From the cell containing the given text, extract its center point as [x, y] coordinate. 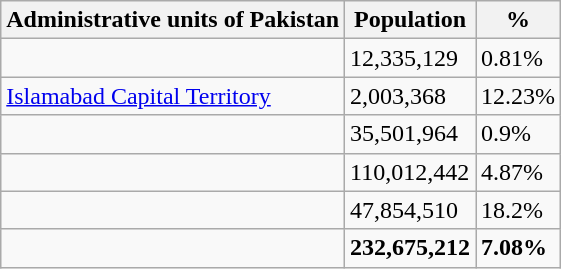
0.9% [518, 134]
35,501,964 [410, 134]
110,012,442 [410, 172]
% [518, 20]
Population [410, 20]
18.2% [518, 210]
47,854,510 [410, 210]
2,003,368 [410, 96]
7.08% [518, 248]
Administrative units of Pakistan [173, 20]
Islamabad Capital Territory [173, 96]
12,335,129 [410, 58]
12.23% [518, 96]
232,675,212 [410, 248]
0.81% [518, 58]
4.87% [518, 172]
